Capture the cell that displays the provided text and extract its [x, y] central coordinate. 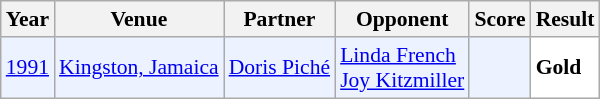
Partner [280, 19]
Year [28, 19]
Opponent [402, 19]
Kingston, Jamaica [139, 68]
Score [500, 19]
Venue [139, 19]
Doris Piché [280, 68]
Gold [566, 68]
1991 [28, 68]
Linda French Joy Kitzmiller [402, 68]
Result [566, 19]
